Extract the [X, Y] coordinate from the center of the cell holding the provided text.  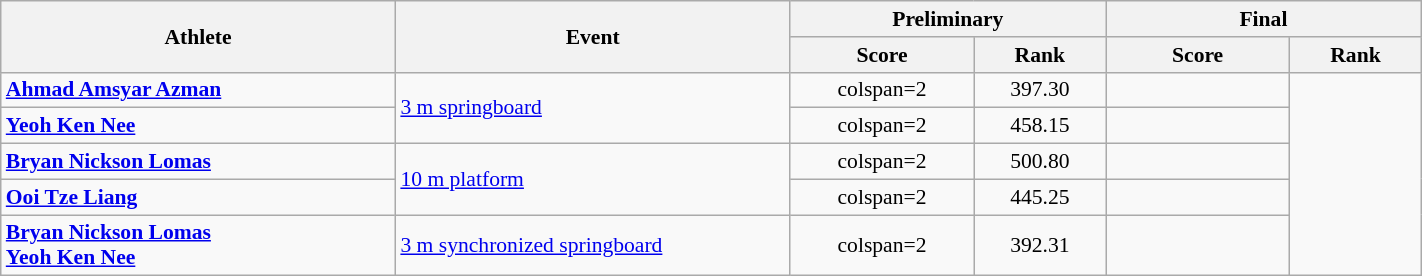
397.30 [1040, 90]
Event [592, 36]
392.31 [1040, 246]
10 m platform [592, 180]
458.15 [1040, 126]
Final [1264, 19]
Ahmad Amsyar Azman [198, 90]
500.80 [1040, 162]
Bryan Nickson LomasYeoh Ken Nee [198, 246]
Bryan Nickson Lomas [198, 162]
Yeoh Ken Nee [198, 126]
3 m synchronized springboard [592, 246]
445.25 [1040, 197]
Preliminary [948, 19]
Athlete [198, 36]
3 m springboard [592, 108]
Ooi Tze Liang [198, 197]
